Extract the [x, y] coordinate from the center of the cell holding the provided text.  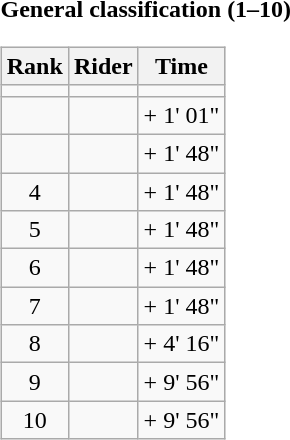
7 [34, 306]
4 [34, 191]
+ 4' 16" [182, 344]
+ 1' 01" [182, 115]
8 [34, 344]
5 [34, 230]
Time [182, 66]
Rank [34, 66]
Rider [103, 66]
10 [34, 420]
6 [34, 268]
9 [34, 382]
